Extract the (X, Y) coordinate from the center of the cell holding the provided text.  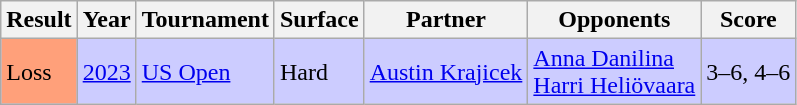
Loss (39, 72)
Opponents (614, 20)
Result (39, 20)
2023 (106, 72)
Year (106, 20)
Partner (446, 20)
Hard (319, 72)
Score (748, 20)
US Open (205, 72)
Anna Danilina Harri Heliövaara (614, 72)
Austin Krajicek (446, 72)
Tournament (205, 20)
3–6, 4–6 (748, 72)
Surface (319, 20)
